Scan for the cell matching the given text and deliver its [x, y] coordinate at center. 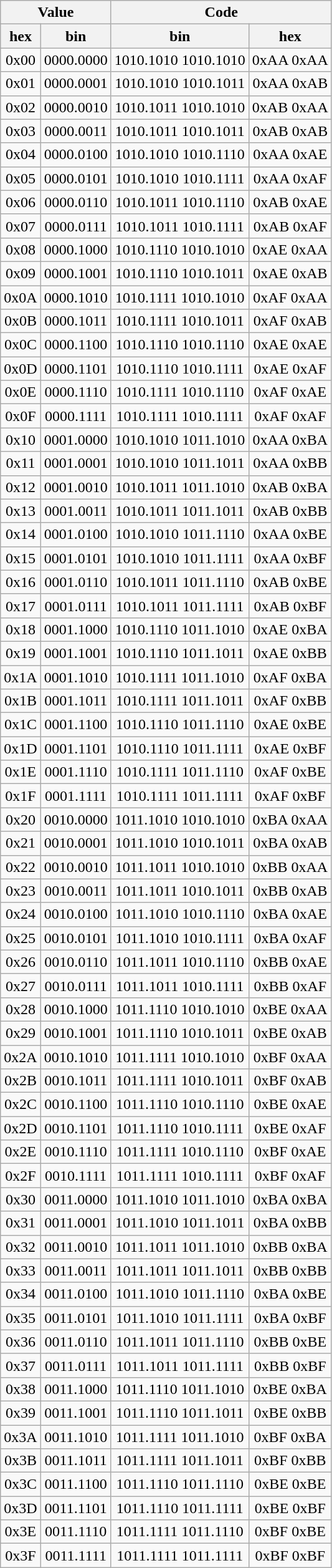
1011.1111 1011.1110 [179, 1532]
0xAA 0xBB [290, 463]
0xBB 0xBA [290, 1247]
0x24 [21, 914]
1011.1110 1011.1111 [179, 1508]
0x25 [21, 938]
1010.1111 1011.1111 [179, 796]
0x2A [21, 1057]
0xAA 0xBA [290, 440]
1011.1010 1010.1011 [179, 843]
0010.1011 [76, 1081]
0x17 [21, 606]
0x2E [21, 1152]
0xAF 0xAF [290, 416]
0xAB 0xBE [290, 582]
0xBA 0xBE [290, 1294]
0xAB 0xBF [290, 606]
0001.1101 [76, 748]
0xAA 0xAA [290, 60]
0001.1001 [76, 653]
0xBA 0xBF [290, 1318]
0x0C [21, 345]
1010.1011 1010.1010 [179, 107]
1010.1111 1010.1010 [179, 298]
0x33 [21, 1270]
0xBF 0xAF [290, 1176]
0011.1001 [76, 1413]
0x12 [21, 487]
0000.1001 [76, 273]
0xBF 0xBE [290, 1532]
0xBB 0xAB [290, 891]
0001.1110 [76, 772]
1011.1010 1011.1010 [179, 1199]
0x02 [21, 107]
1010.1011 1011.1011 [179, 511]
0011.1010 [76, 1436]
0000.1101 [76, 369]
0010.0101 [76, 938]
1011.1011 1010.1110 [179, 962]
0x18 [21, 629]
0x11 [21, 463]
0xBF 0xBB [290, 1461]
0011.1011 [76, 1461]
1011.1010 1010.1110 [179, 914]
0x05 [21, 178]
0xAF 0xAB [290, 321]
1011.1110 1010.1011 [179, 1033]
0xBE 0xBB [290, 1413]
0xBF 0xBA [290, 1436]
0001.0010 [76, 487]
0001.0011 [76, 511]
0xAB 0xBA [290, 487]
0x07 [21, 226]
1010.1110 1010.1010 [179, 249]
0xAE 0xBE [290, 725]
1010.1011 1010.1111 [179, 226]
0xBB 0xAF [290, 985]
0011.0110 [76, 1342]
1011.1111 1010.1111 [179, 1176]
0000.0110 [76, 202]
0000.1111 [76, 416]
1011.1011 1011.1011 [179, 1270]
Value [56, 12]
0xBA 0xBB [290, 1223]
1010.1010 1011.1111 [179, 558]
0xAB 0xAA [290, 107]
1011.1010 1011.1111 [179, 1318]
0xAF 0xBB [290, 701]
0010.0111 [76, 985]
1011.1011 1011.1010 [179, 1247]
0xBF 0xBF [290, 1556]
0xAA 0xAE [290, 155]
0xAE 0xBF [290, 748]
1011.1110 1010.1111 [179, 1128]
0xAE 0xAF [290, 369]
0x3C [21, 1484]
0010.0010 [76, 867]
0xBF 0xAA [290, 1057]
0xBA 0xAA [290, 820]
0011.1000 [76, 1389]
1010.1111 1011.1010 [179, 677]
0x37 [21, 1365]
1011.1111 1010.1011 [179, 1081]
1010.1110 1010.1110 [179, 345]
0x3E [21, 1532]
0x15 [21, 558]
0xAE 0xBB [290, 653]
0x2B [21, 1081]
0011.1101 [76, 1508]
0010.0011 [76, 891]
0xBB 0xBE [290, 1342]
0xBE 0xAB [290, 1033]
0x32 [21, 1247]
0x0B [21, 321]
0x1A [21, 677]
1011.1111 1010.1110 [179, 1152]
0001.0000 [76, 440]
0x01 [21, 84]
0xBA 0xAF [290, 938]
0x3A [21, 1436]
0xBF 0xAB [290, 1081]
1011.1010 1010.1010 [179, 820]
0011.0101 [76, 1318]
0x38 [21, 1389]
0011.0010 [76, 1247]
0010.0100 [76, 914]
0000.0111 [76, 226]
0011.0001 [76, 1223]
1010.1010 1010.1110 [179, 155]
1010.1111 1011.1011 [179, 701]
0xAE 0xAB [290, 273]
0xAA 0xAF [290, 178]
1010.1110 1011.1011 [179, 653]
0xAE 0xAE [290, 345]
0x09 [21, 273]
0000.0000 [76, 60]
0011.1110 [76, 1532]
0xAA 0xBE [290, 535]
0x39 [21, 1413]
0xBA 0xAB [290, 843]
0x23 [21, 891]
0xBE 0xBF [290, 1508]
1011.1110 1010.1010 [179, 1009]
0010.1100 [76, 1105]
0x0A [21, 298]
0001.0111 [76, 606]
0x2C [21, 1105]
0x1D [21, 748]
0001.0100 [76, 535]
0x21 [21, 843]
0x28 [21, 1009]
0000.0010 [76, 107]
0010.1110 [76, 1152]
0001.0101 [76, 558]
0xAF 0xAE [290, 392]
1010.1010 1010.1111 [179, 178]
0x30 [21, 1199]
Code [221, 12]
0x16 [21, 582]
1011.1011 1011.1111 [179, 1365]
0x14 [21, 535]
1011.1011 1010.1010 [179, 867]
0xAF 0xBA [290, 677]
1011.1010 1011.1011 [179, 1223]
1010.1111 1010.1111 [179, 416]
1010.1011 1011.1110 [179, 582]
1010.1111 1010.1110 [179, 392]
0x0D [21, 369]
1010.1110 1010.1111 [179, 369]
0x03 [21, 131]
0x22 [21, 867]
0xBA 0xAE [290, 914]
0001.1111 [76, 796]
0xBE 0xBE [290, 1484]
1010.1010 1010.1010 [179, 60]
0x0F [21, 416]
1011.1011 1011.1110 [179, 1342]
0x20 [21, 820]
1011.1110 1011.1011 [179, 1413]
0x3D [21, 1508]
0x1E [21, 772]
1010.1110 1010.1011 [179, 273]
0000.1000 [76, 249]
0x31 [21, 1223]
0x27 [21, 985]
0xAB 0xAB [290, 131]
1011.1010 1011.1110 [179, 1294]
0xBB 0xBB [290, 1270]
1011.1110 1011.1010 [179, 1389]
0xAB 0xBB [290, 511]
0000.1110 [76, 392]
1010.1011 1011.1010 [179, 487]
0x34 [21, 1294]
0xBA 0xBA [290, 1199]
0xBE 0xAF [290, 1128]
0011.1111 [76, 1556]
1010.1110 1011.1111 [179, 748]
0011.0000 [76, 1199]
0010.1101 [76, 1128]
0x26 [21, 962]
0x04 [21, 155]
0x0E [21, 392]
0xBB 0xAA [290, 867]
0000.1100 [76, 345]
1010.1110 1011.1010 [179, 629]
0001.1010 [76, 677]
0x3B [21, 1461]
0000.0101 [76, 178]
1011.1110 1010.1110 [179, 1105]
0xAA 0xBF [290, 558]
0010.1000 [76, 1009]
0x19 [21, 653]
1011.1011 1010.1011 [179, 891]
1010.1111 1011.1110 [179, 772]
0000.0100 [76, 155]
1011.1110 1011.1110 [179, 1484]
0010.0001 [76, 843]
0xBE 0xAE [290, 1105]
1011.1111 1011.1111 [179, 1556]
0011.0011 [76, 1270]
0xAE 0xAA [290, 249]
0x2F [21, 1176]
1011.1111 1011.1011 [179, 1461]
1010.1010 1011.1011 [179, 463]
1010.1110 1011.1110 [179, 725]
0x29 [21, 1033]
1010.1011 1010.1110 [179, 202]
0001.1100 [76, 725]
0x10 [21, 440]
1010.1111 1010.1011 [179, 321]
0001.1000 [76, 629]
0x06 [21, 202]
0x36 [21, 1342]
0xAE 0xBA [290, 629]
1010.1010 1011.1010 [179, 440]
0x1B [21, 701]
0000.0011 [76, 131]
0010.0000 [76, 820]
0x35 [21, 1318]
0x2D [21, 1128]
1010.1010 1011.1110 [179, 535]
0010.0110 [76, 962]
0010.1010 [76, 1057]
0000.0001 [76, 84]
0x3F [21, 1556]
0000.1011 [76, 321]
0xAB 0xAF [290, 226]
1010.1011 1010.1011 [179, 131]
0x1C [21, 725]
0xBB 0xBF [290, 1365]
0xAA 0xAB [290, 84]
0x13 [21, 511]
0xAF 0xAA [290, 298]
1011.1111 1010.1010 [179, 1057]
1010.1011 1011.1111 [179, 606]
1010.1010 1010.1011 [179, 84]
0011.0111 [76, 1365]
0x00 [21, 60]
0xAB 0xAE [290, 202]
0xBE 0xBA [290, 1389]
0xAF 0xBF [290, 796]
0x1F [21, 796]
0000.1010 [76, 298]
0xAF 0xBE [290, 772]
0xBF 0xAE [290, 1152]
1011.1111 1011.1010 [179, 1436]
0001.0001 [76, 463]
0xBE 0xAA [290, 1009]
0xBB 0xAE [290, 962]
0001.0110 [76, 582]
0011.1100 [76, 1484]
1011.1010 1010.1111 [179, 938]
0010.1111 [76, 1176]
0001.1011 [76, 701]
0011.0100 [76, 1294]
0x08 [21, 249]
1011.1011 1010.1111 [179, 985]
0010.1001 [76, 1033]
